For the text-containing cell, return its midpoint in [X, Y] coordinate format. 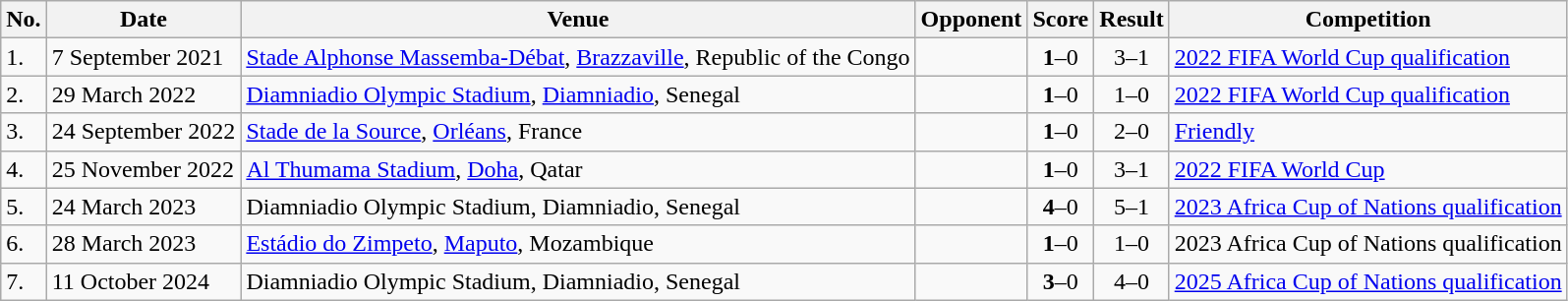
11 October 2024 [144, 281]
Venue [578, 20]
Stade de la Source, Orléans, France [578, 132]
2025 Africa Cup of Nations qualification [1368, 281]
6. [24, 244]
25 November 2022 [144, 169]
Friendly [1368, 132]
3. [24, 132]
7 September 2021 [144, 57]
Score [1061, 20]
2022 FIFA World Cup [1368, 169]
Opponent [971, 20]
2. [24, 94]
2–0 [1132, 132]
Result [1132, 20]
4. [24, 169]
29 March 2022 [144, 94]
24 September 2022 [144, 132]
28 March 2023 [144, 244]
Competition [1368, 20]
Al Thumama Stadium, Doha, Qatar [578, 169]
Stade Alphonse Massemba-Débat, Brazzaville, Republic of the Congo [578, 57]
5. [24, 207]
Date [144, 20]
7. [24, 281]
Estádio do Zimpeto, Maputo, Mozambique [578, 244]
24 March 2023 [144, 207]
No. [24, 20]
5–1 [1132, 207]
1. [24, 57]
3–0 [1061, 281]
